Locate the cell with the specified text and output its (x, y) center coordinate. 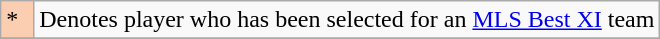
* (18, 20)
Denotes player who has been selected for an MLS Best XI team (347, 20)
